Output the [x, y] coordinate of the center of the cell containing the given text.  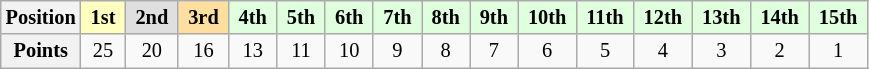
13th [721, 17]
2nd [152, 17]
14th [779, 17]
8th [446, 17]
6th [349, 17]
11 [301, 51]
1st [104, 17]
20 [152, 51]
Points [41, 51]
2 [779, 51]
10th [547, 17]
4 [663, 51]
16 [203, 51]
1 [838, 51]
11th [604, 17]
9 [397, 51]
5th [301, 17]
3rd [203, 17]
13 [253, 51]
8 [446, 51]
5 [604, 51]
9th [494, 17]
4th [253, 17]
12th [663, 17]
7th [397, 17]
Position [41, 17]
3 [721, 51]
7 [494, 51]
15th [838, 17]
10 [349, 51]
6 [547, 51]
25 [104, 51]
